Pinpoint the cell where the given text exists, returning its [X, Y] midpoint coordinate. 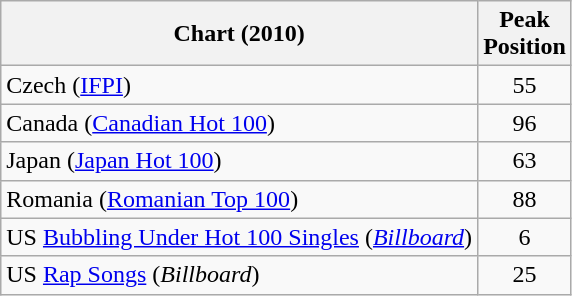
Japan (Japan Hot 100) [240, 161]
Peak Position [525, 34]
Chart (2010) [240, 34]
Canada (Canadian Hot 100) [240, 123]
96 [525, 123]
US Bubbling Under Hot 100 Singles (Billboard) [240, 237]
Czech (IFPI) [240, 85]
88 [525, 199]
US Rap Songs (Billboard) [240, 275]
6 [525, 237]
63 [525, 161]
55 [525, 85]
Romania (Romanian Top 100) [240, 199]
25 [525, 275]
